For the text-containing cell, return its midpoint in (x, y) coordinate format. 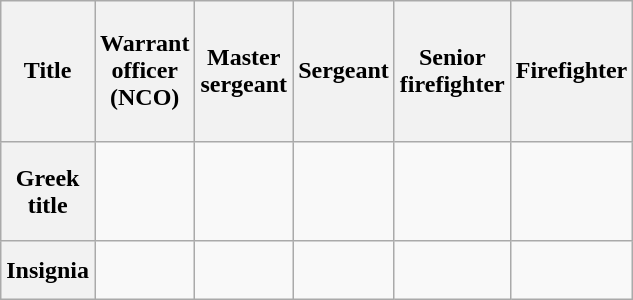
Firefighter (572, 72)
Title (48, 72)
Sergeant (344, 72)
Warrant officer (NCO) (145, 72)
Senior firefighter (452, 72)
Insignia (48, 270)
Master sergeant (244, 72)
Greek title (48, 192)
